Find where the given text appears and provide that cell's center as [X, Y] coordinate. 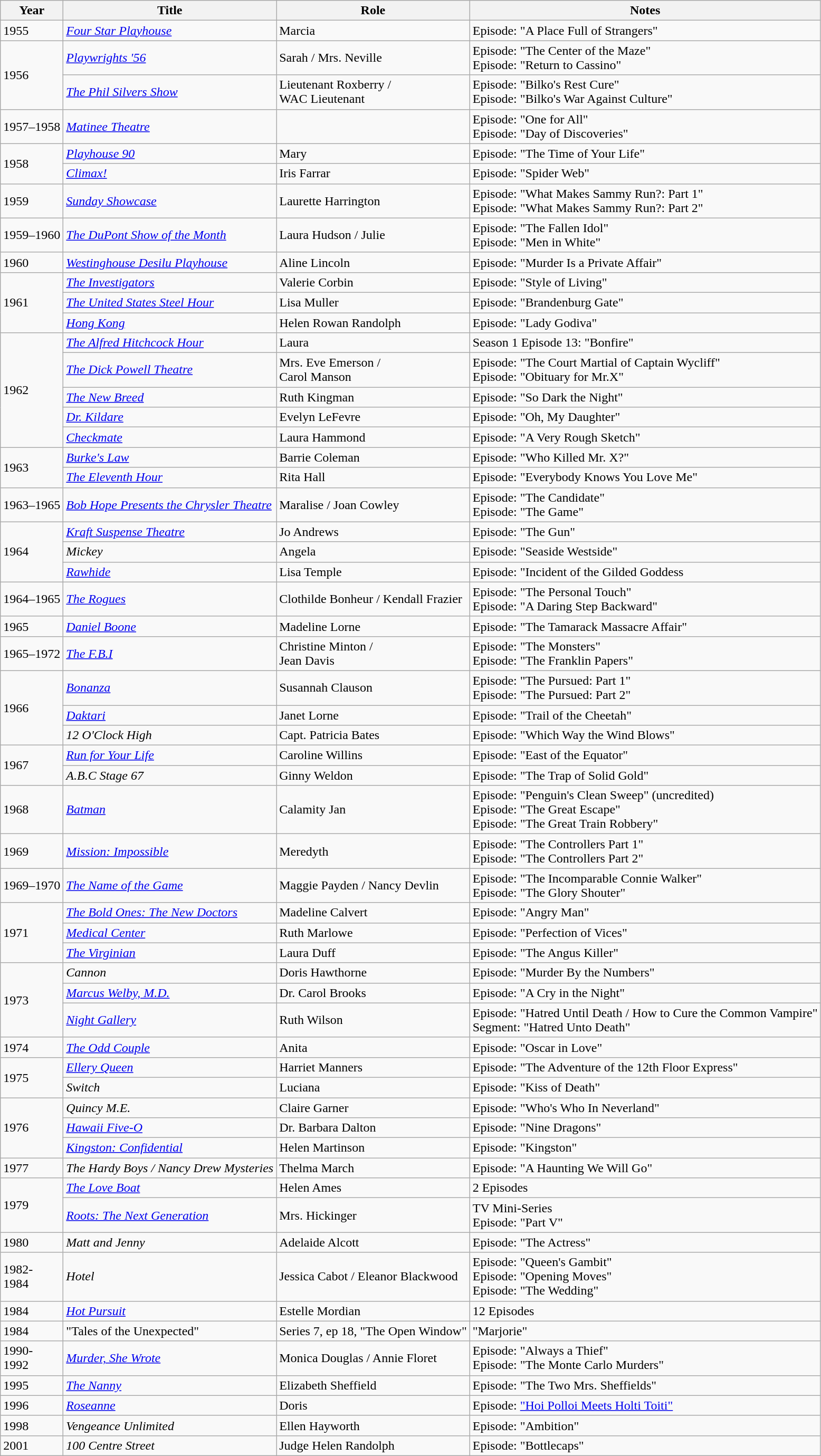
Maralise / Joan Cowley [374, 504]
Helen Ames [374, 1188]
Episode: "Murder Is a Private Affair" [645, 262]
Dr. Kildare [170, 417]
Season 1 Episode 13: "Bonfire" [645, 343]
Ruth Kingman [374, 397]
Elizabeth Sheffield [374, 1385]
Lisa Muller [374, 302]
Episode: "The Center of the Maze"Episode: "Return to Cassino" [645, 58]
Hong Kong [170, 322]
The DuPont Show of the Month [170, 235]
Daniel Boone [170, 626]
Episode: "Oscar in Love" [645, 1047]
Angela [374, 552]
Ruth Marlowe [374, 933]
Laura Duff [374, 953]
Episode: "A Place Full of Strangers" [645, 31]
Episode: "The Two Mrs. Sheffields" [645, 1385]
Lisa Temple [374, 572]
Episode: "The Tamarack Massacre Affair" [645, 626]
Episode: "Brandenburg Gate" [645, 302]
1969 [32, 851]
1956 [32, 75]
Episode: "Ambition" [645, 1425]
Claire Garner [374, 1107]
Run for Your Life [170, 755]
Batman [170, 810]
Episode: "The Court Martial of Captain Wycliff"Episode: "Obituary for Mr.X" [645, 370]
The Hardy Boys / Nancy Drew Mysteries [170, 1168]
Episode: "Who Killed Mr. X?" [645, 457]
1965 [32, 626]
The Alfred Hitchcock Hour [170, 343]
Sunday Showcase [170, 200]
Episode: "Kiss of Death" [645, 1087]
Laura Hammond [374, 437]
1998 [32, 1425]
The Investigators [170, 282]
Barrie Coleman [374, 457]
Cannon [170, 973]
Jo Andrews [374, 532]
Meredyth [374, 851]
Episode: "The Angus Killer" [645, 953]
Ellen Hayworth [374, 1425]
1959–1960 [32, 235]
Year [32, 11]
Episode: "Bottlecaps" [645, 1445]
100 Centre Street [170, 1445]
The Bold Ones: The New Doctors [170, 913]
Clothilde Bonheur / Kendall Frazier [374, 599]
Episode: "The Monsters"Episode: "The Franklin Papers" [645, 653]
12 Episodes [645, 1311]
1976 [32, 1127]
The Virginian [170, 953]
Episode: "The Personal Touch"Episode: "A Daring Step Backward" [645, 599]
Hot Pursuit [170, 1311]
Madeline Lorne [374, 626]
Aline Lincoln [374, 262]
Kingston: Confidential [170, 1148]
Monica Douglas / Annie Floret [374, 1358]
Episode: "The Fallen Idol"Episode: "Men in White" [645, 235]
Marcus Welby, M.D. [170, 993]
1955 [32, 31]
Episode: "Everybody Knows You Love Me" [645, 477]
The Eleventh Hour [170, 477]
1977 [32, 1168]
Adelaide Alcott [374, 1242]
Episode: "A Cry in the Night" [645, 993]
Title [170, 11]
Ellery Queen [170, 1067]
"Tales of the Unexpected" [170, 1331]
Playwrights '56 [170, 58]
Medical Center [170, 933]
Maggie Payden / Nancy Devlin [374, 885]
Helen Martinson [374, 1148]
Notes [645, 11]
Hotel [170, 1277]
Episode: "Murder By the Numbers" [645, 973]
Rawhide [170, 572]
Roseanne [170, 1405]
Bonanza [170, 688]
The New Breed [170, 397]
Episode: "Spider Web" [645, 174]
Episode: "Hoi Polloi Meets Holti Toiti" [645, 1405]
Episode: "The Pursued: Part 1"Episode: "The Pursued: Part 2" [645, 688]
1979 [32, 1205]
Burke's Law [170, 457]
1963 [32, 467]
1996 [32, 1405]
Mickey [170, 552]
The Odd Couple [170, 1047]
Mrs. Eve Emerson /Carol Manson [374, 370]
Matinee Theatre [170, 127]
Vengeance Unlimited [170, 1425]
The Love Boat [170, 1188]
Ginny Weldon [374, 775]
1965–1972 [32, 653]
Episode: "The Candidate"Episode: "The Game" [645, 504]
Madeline Calvert [374, 913]
Susannah Clauson [374, 688]
Switch [170, 1087]
Episode: "Seaside Westside" [645, 552]
1968 [32, 810]
Episode: "Always a Thief"Episode: "The Monte Carlo Murders" [645, 1358]
1961 [32, 302]
The Dick Powell Theatre [170, 370]
1969–1970 [32, 885]
Episode: "East of the Equator" [645, 755]
Episode: "The Actress" [645, 1242]
1971 [32, 933]
Episode: "Bilko's Rest Cure"Episode: "Bilko's War Against Culture" [645, 92]
Anita [374, 1047]
Episode: "The Incomparable Connie Walker"Episode: "The Glory Shouter" [645, 885]
Iris Farrar [374, 174]
Episode: "Penguin's Clean Sweep" (uncredited)Episode: "The Great Escape"Episode: "The Great Train Robbery" [645, 810]
Bob Hope Presents the Chrysler Theatre [170, 504]
Episode: "Hatred Until Death / How to Cure the Common Vampire"Segment: "Hatred Unto Death" [645, 1020]
1963–1965 [32, 504]
Roots: The Next Generation [170, 1215]
Doris [374, 1405]
Episode: "Angry Man" [645, 913]
Jessica Cabot / Eleanor Blackwood [374, 1277]
Thelma March [374, 1168]
Episode: "Queen's Gambit"Episode: "Opening Moves"Episode: "The Wedding" [645, 1277]
1967 [32, 765]
1964–1965 [32, 599]
Evelyn LeFevre [374, 417]
Kraft Suspense Theatre [170, 532]
Episode: "Perfection of Vices" [645, 933]
1982-1984 [32, 1277]
A.B.C Stage 67 [170, 775]
Dr. Carol Brooks [374, 993]
Lieutenant Roxberry /WAC Lieutenant [374, 92]
Christine Minton /Jean Davis [374, 653]
"Marjorie" [645, 1331]
Episode: "What Makes Sammy Run?: Part 1"Episode: "What Makes Sammy Run?: Part 2" [645, 200]
Episode: "Who's Who In Neverland" [645, 1107]
Capt. Patricia Bates [374, 735]
Rita Hall [374, 477]
Episode: "Lady Godiva" [645, 322]
1964 [32, 552]
Doris Hawthorne [374, 973]
Laura [374, 343]
Janet Lorne [374, 715]
Mary [374, 154]
TV Mini-SeriesEpisode: "Part V" [645, 1215]
Episode: "The Adventure of the 12th Floor Express" [645, 1067]
Episode: "A Very Rough Sketch" [645, 437]
Checkmate [170, 437]
Episode: "The Gun" [645, 532]
1962 [32, 390]
1980 [32, 1242]
Episode: "Trail of the Cheetah" [645, 715]
Episode: "Incident of the Gilded Goddess [645, 572]
1960 [32, 262]
Climax! [170, 174]
Episode: "Kingston" [645, 1148]
The Phil Silvers Show [170, 92]
Mrs. Hickinger [374, 1215]
Calamity Jan [374, 810]
The Rogues [170, 599]
Laurette Harrington [374, 200]
Episode: "Style of Living" [645, 282]
The F.B.I [170, 653]
Estelle Mordian [374, 1311]
Episode: "Nine Dragons" [645, 1128]
Matt and Jenny [170, 1242]
Episode: "The Time of Your Life" [645, 154]
Helen Rowan Randolph [374, 322]
Laura Hudson / Julie [374, 235]
Episode: "The Controllers Part 1"Episode: "The Controllers Part 2" [645, 851]
Role [374, 11]
1959 [32, 200]
Episode: "One for All"Episode: "Day of Discoveries" [645, 127]
Valerie Corbin [374, 282]
Four Star Playhouse [170, 31]
Hawaii Five-O [170, 1128]
Episode: "So Dark the Night" [645, 397]
Luciana [374, 1087]
Ruth Wilson [374, 1020]
2 Episodes [645, 1188]
The Name of the Game [170, 885]
1957–1958 [32, 127]
2001 [32, 1445]
Playhouse 90 [170, 154]
Mission: Impossible [170, 851]
The Nanny [170, 1385]
1995 [32, 1385]
1973 [32, 1000]
12 O'Clock High [170, 735]
1966 [32, 708]
Marcia [374, 31]
Daktari [170, 715]
Sarah / Mrs. Neville [374, 58]
Episode: "Which Way the Wind Blows" [645, 735]
Westinghouse Desilu Playhouse [170, 262]
1974 [32, 1047]
Judge Helen Randolph [374, 1445]
Murder, She Wrote [170, 1358]
Episode: "The Trap of Solid Gold" [645, 775]
Episode: "A Haunting We Will Go" [645, 1168]
Caroline Willins [374, 755]
Harriet Manners [374, 1067]
Series 7, ep 18, "The Open Window" [374, 1331]
Night Gallery [170, 1020]
Episode: "Oh, My Daughter" [645, 417]
The United States Steel Hour [170, 302]
1975 [32, 1077]
Quincy M.E. [170, 1107]
1958 [32, 164]
1990-1992 [32, 1358]
Dr. Barbara Dalton [374, 1128]
